Identify which cell holds the provided text, then report its [X, Y] central coordinate. 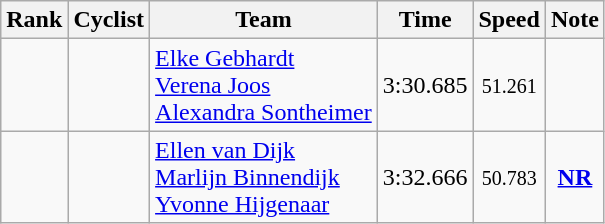
Note [574, 20]
NR [574, 177]
51.261 [509, 85]
Team [264, 20]
Time [425, 20]
50.783 [509, 177]
Rank [34, 20]
Cyclist [109, 20]
Ellen van DijkMarlijn BinnendijkYvonne Hijgenaar [264, 177]
3:32.666 [425, 177]
Elke GebhardtVerena JoosAlexandra Sontheimer [264, 85]
Speed [509, 20]
3:30.685 [425, 85]
